Detect which cell encompasses the target text, then output its (x, y) center coordinate. 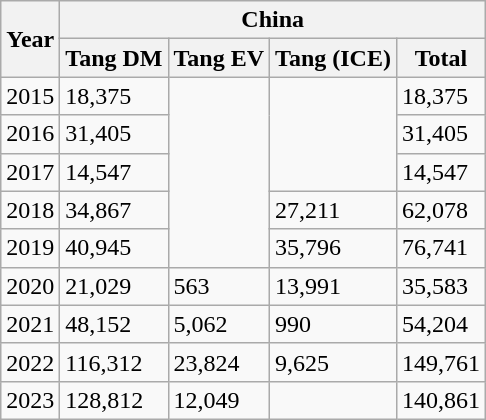
2019 (30, 248)
62,078 (440, 210)
2023 (30, 400)
34,867 (114, 210)
2015 (30, 96)
35,796 (334, 248)
Tang DM (114, 58)
2022 (30, 362)
140,861 (440, 400)
Tang EV (219, 58)
2018 (30, 210)
2016 (30, 134)
76,741 (440, 248)
5,062 (219, 324)
27,211 (334, 210)
13,991 (334, 286)
12,049 (219, 400)
128,812 (114, 400)
21,029 (114, 286)
2020 (30, 286)
54,204 (440, 324)
149,761 (440, 362)
116,312 (114, 362)
Tang (ICE) (334, 58)
China (273, 20)
2021 (30, 324)
990 (334, 324)
Total (440, 58)
40,945 (114, 248)
23,824 (219, 362)
9,625 (334, 362)
35,583 (440, 286)
563 (219, 286)
2017 (30, 172)
48,152 (114, 324)
Year (30, 39)
